Output the [x, y] coordinate of the center of the cell containing the given text.  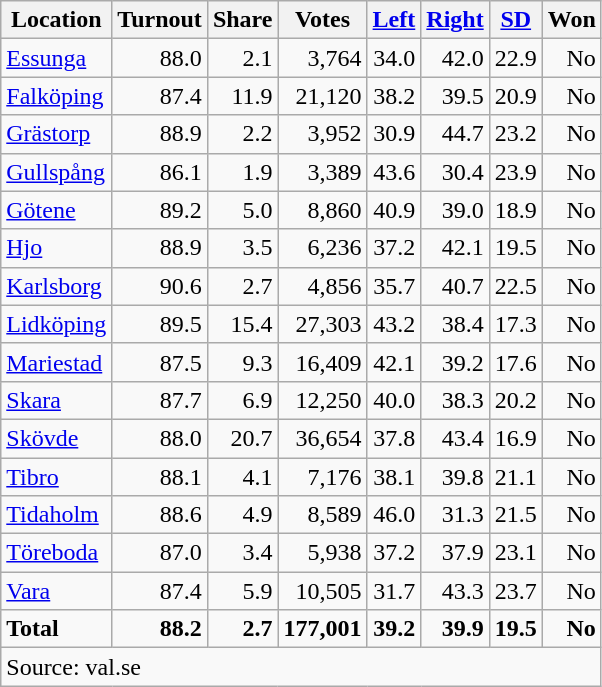
177,001 [322, 629]
4.9 [242, 515]
4,856 [322, 286]
88.1 [160, 477]
30.9 [394, 134]
30.4 [455, 172]
23.1 [516, 553]
Töreboda [56, 553]
38.3 [455, 400]
SD [516, 20]
43.6 [394, 172]
Hjo [56, 248]
2.2 [242, 134]
3.4 [242, 553]
6.9 [242, 400]
21.5 [516, 515]
87.7 [160, 400]
4.1 [242, 477]
39.5 [455, 96]
Turnout [160, 20]
21.1 [516, 477]
40.7 [455, 286]
86.1 [160, 172]
44.7 [455, 134]
16.9 [516, 438]
10,505 [322, 591]
40.9 [394, 210]
Falköping [56, 96]
Karlsborg [56, 286]
39.9 [455, 629]
Skövde [56, 438]
42.0 [455, 58]
16,409 [322, 362]
3,952 [322, 134]
22.5 [516, 286]
Votes [322, 20]
15.4 [242, 324]
21,120 [322, 96]
5,938 [322, 553]
88.6 [160, 515]
Won [572, 20]
22.9 [516, 58]
40.0 [394, 400]
38.2 [394, 96]
Grästorp [56, 134]
Gullspång [56, 172]
39.8 [455, 477]
Skara [56, 400]
9.3 [242, 362]
Share [242, 20]
23.2 [516, 134]
87.0 [160, 553]
Vara [56, 591]
8,589 [322, 515]
89.2 [160, 210]
43.2 [394, 324]
12,250 [322, 400]
1.9 [242, 172]
5.0 [242, 210]
23.9 [516, 172]
38.1 [394, 477]
38.4 [455, 324]
31.7 [394, 591]
37.8 [394, 438]
88.2 [160, 629]
Right [455, 20]
90.6 [160, 286]
18.9 [516, 210]
37.9 [455, 553]
Total [56, 629]
3,389 [322, 172]
20.2 [516, 400]
5.9 [242, 591]
27,303 [322, 324]
Lidköping [56, 324]
Location [56, 20]
Tibro [56, 477]
87.5 [160, 362]
Mariestad [56, 362]
43.4 [455, 438]
34.0 [394, 58]
23.7 [516, 591]
11.9 [242, 96]
89.5 [160, 324]
3,764 [322, 58]
46.0 [394, 515]
31.3 [455, 515]
39.0 [455, 210]
6,236 [322, 248]
Source: val.se [302, 667]
Tidaholm [56, 515]
17.3 [516, 324]
2.1 [242, 58]
20.7 [242, 438]
35.7 [394, 286]
7,176 [322, 477]
Götene [56, 210]
43.3 [455, 591]
Left [394, 20]
8,860 [322, 210]
20.9 [516, 96]
36,654 [322, 438]
3.5 [242, 248]
Essunga [56, 58]
17.6 [516, 362]
